Detect which cell encompasses the target text, then output its (x, y) center coordinate. 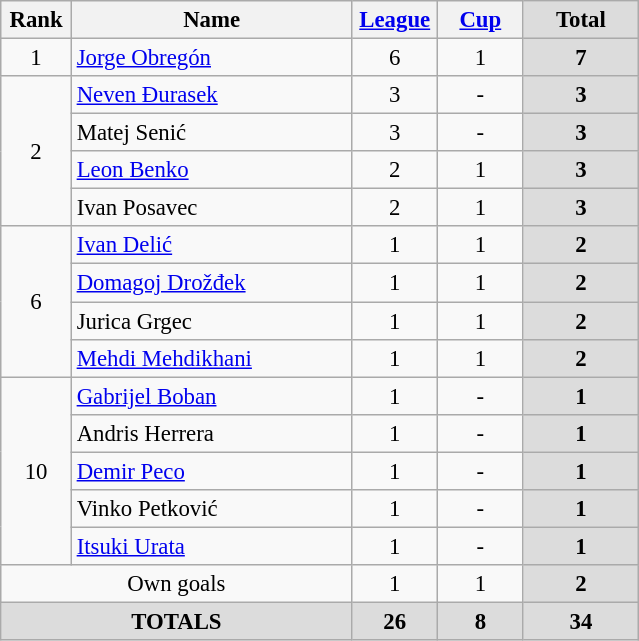
Andris Herrera (212, 433)
10 (36, 471)
Total (581, 20)
TOTALS (176, 621)
Cup (481, 20)
7 (581, 58)
Domagoj Drožđek (212, 283)
Itsuki Urata (212, 546)
Neven Đurasek (212, 95)
34 (581, 621)
Name (212, 20)
Ivan Posavec (212, 208)
Mehdi Mehdikhani (212, 358)
League (395, 20)
Jurica Grgec (212, 321)
Ivan Delić (212, 245)
Jorge Obregón (212, 58)
Vinko Petković (212, 509)
Matej Senić (212, 133)
Gabrijel Boban (212, 396)
8 (481, 621)
Own goals (176, 584)
26 (395, 621)
Rank (36, 20)
Demir Peco (212, 471)
Leon Benko (212, 170)
